Return the (x, y) coordinate for the center point of the cell that contains the specified text.  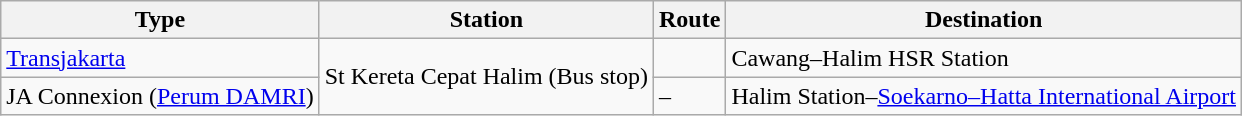
Type (160, 20)
Transjakarta (160, 58)
Cawang–Halim HSR Station (984, 58)
– (689, 96)
JA Connexion (Perum DAMRI) (160, 96)
Station (486, 20)
Route (689, 20)
St Kereta Cepat Halim (Bus stop) (486, 77)
Halim Station–Soekarno–Hatta International Airport (984, 96)
Destination (984, 20)
